Find where the given text appears and provide that cell's center as [x, y] coordinate. 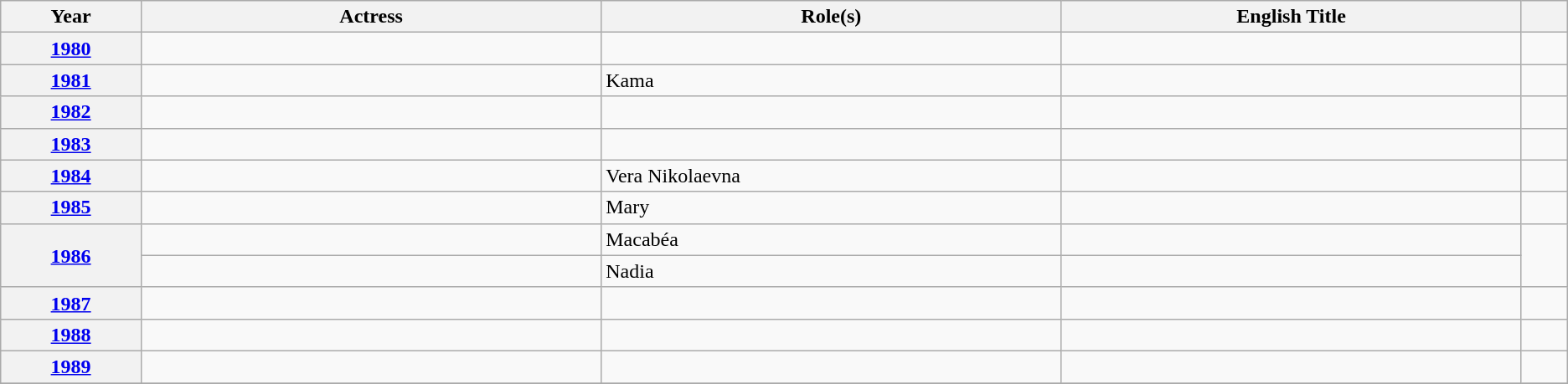
Actress [370, 17]
1982 [71, 112]
1984 [71, 176]
1983 [71, 144]
Role(s) [831, 17]
1989 [71, 366]
1985 [71, 207]
English Title [1292, 17]
Nadia [831, 271]
1988 [71, 335]
1980 [71, 49]
Vera Nikolaevna [831, 176]
Year [71, 17]
Kama [831, 80]
1987 [71, 303]
Mary [831, 207]
1981 [71, 80]
Macabéa [831, 239]
1986 [71, 255]
